Pinpoint the cell where the given text exists, returning its (x, y) midpoint coordinate. 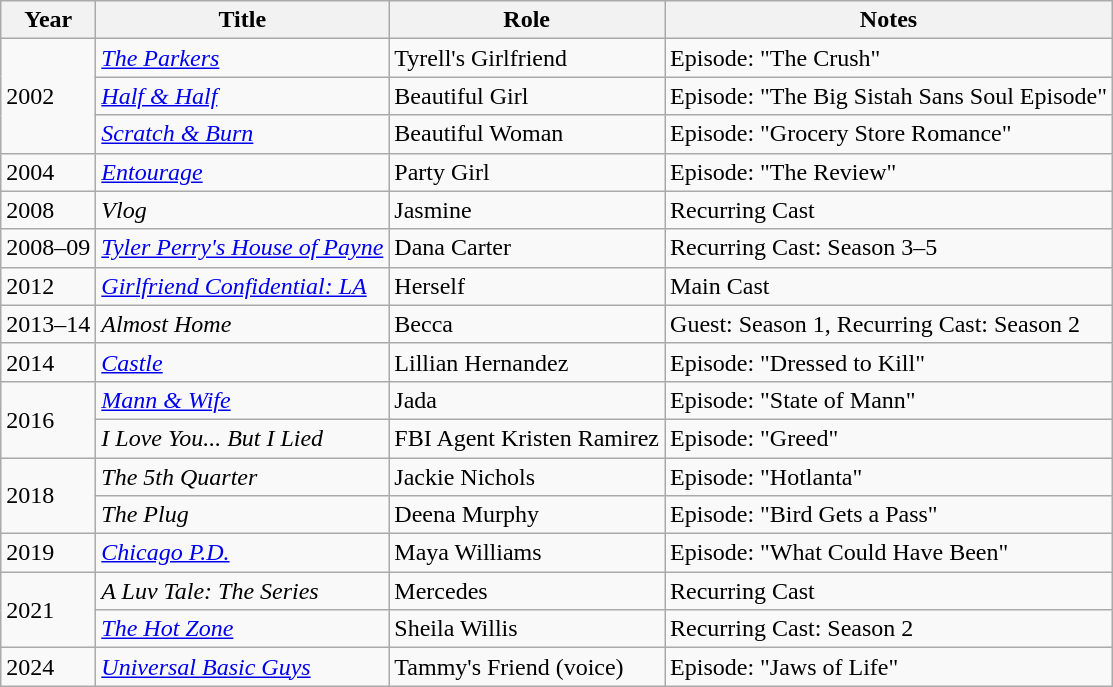
I Love You... But I Lied (242, 438)
Dana Carter (527, 248)
Notes (889, 20)
The Plug (242, 515)
Mann & Wife (242, 400)
The Parkers (242, 58)
Jackie Nichols (527, 477)
2018 (48, 496)
Jada (527, 400)
Year (48, 20)
The Hot Zone (242, 629)
2012 (48, 286)
Girlfriend Confidential: LA (242, 286)
2004 (48, 172)
Beautiful Girl (527, 96)
Title (242, 20)
Main Cast (889, 286)
Tyrell's Girlfriend (527, 58)
Entourage (242, 172)
Guest: Season 1, Recurring Cast: Season 2 (889, 324)
Scratch & Burn (242, 134)
2014 (48, 362)
Almost Home (242, 324)
Lillian Hernandez (527, 362)
Castle (242, 362)
Tyler Perry's House of Payne (242, 248)
Chicago P.D. (242, 553)
Tammy's Friend (voice) (527, 667)
Maya Williams (527, 553)
2008–09 (48, 248)
Episode: "The Big Sistah Sans Soul Episode" (889, 96)
FBI Agent Kristen Ramirez (527, 438)
Episode: "Grocery Store Romance" (889, 134)
2021 (48, 610)
2019 (48, 553)
Recurring Cast: Season 2 (889, 629)
Universal Basic Guys (242, 667)
Jasmine (527, 210)
The 5th Quarter (242, 477)
Vlog (242, 210)
Beautiful Woman (527, 134)
Episode: "The Crush" (889, 58)
Role (527, 20)
Recurring Cast: Season 3–5 (889, 248)
Half & Half (242, 96)
Party Girl (527, 172)
Episode: "Bird Gets a Pass" (889, 515)
2024 (48, 667)
Deena Murphy (527, 515)
Herself (527, 286)
2002 (48, 96)
Episode: "Greed" (889, 438)
2013–14 (48, 324)
Sheila Willis (527, 629)
2016 (48, 419)
Episode: "Dressed to Kill" (889, 362)
2008 (48, 210)
Episode: "Hotlanta" (889, 477)
Becca (527, 324)
Episode: "The Review" (889, 172)
Mercedes (527, 591)
Episode: "Jaws of Life" (889, 667)
Episode: "What Could Have Been" (889, 553)
Episode: "State of Mann" (889, 400)
A Luv Tale: The Series (242, 591)
